Extract the [x, y] coordinate from the center of the cell holding the provided text.  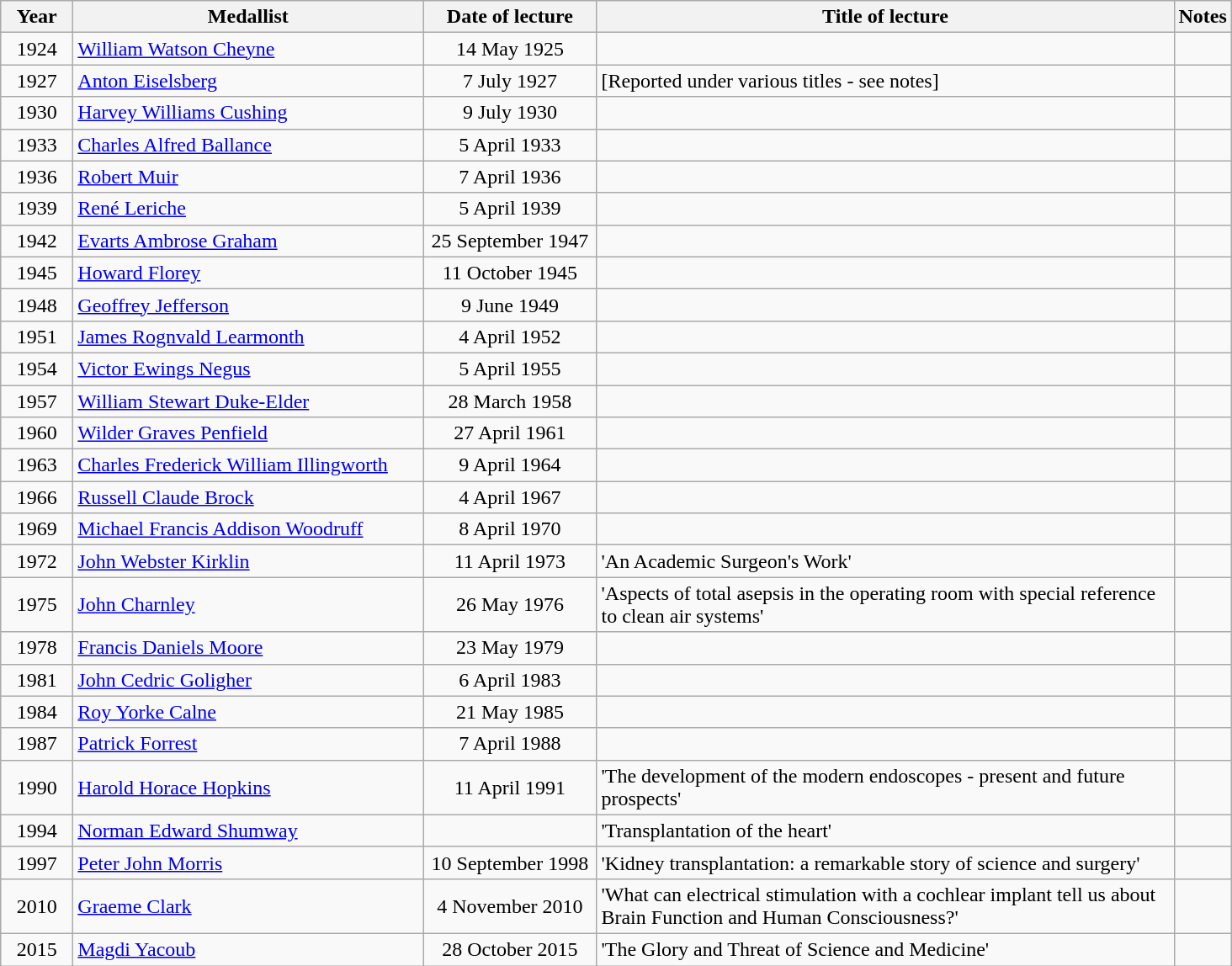
2015 [37, 949]
1936 [37, 177]
Medallist [248, 17]
7 July 1927 [510, 81]
9 June 1949 [510, 305]
11 April 1991 [510, 788]
John Webster Kirklin [248, 561]
5 April 1933 [510, 145]
4 April 1967 [510, 497]
Howard Florey [248, 273]
1933 [37, 145]
11 April 1973 [510, 561]
5 April 1955 [510, 369]
1978 [37, 648]
James Rognvald Learmonth [248, 337]
Francis Daniels Moore [248, 648]
'What can electrical stimulation with a cochlear implant tell us about Brain Function and Human Consciousness?' [885, 905]
William Stewart Duke-Elder [248, 401]
1948 [37, 305]
27 April 1961 [510, 433]
25 September 1947 [510, 241]
Geoffrey Jefferson [248, 305]
1954 [37, 369]
'An Academic Surgeon's Work' [885, 561]
7 April 1936 [510, 177]
Charles Frederick William Illingworth [248, 465]
1990 [37, 788]
Graeme Clark [248, 905]
23 May 1979 [510, 648]
28 March 1958 [510, 401]
[Reported under various titles - see notes] [885, 81]
1975 [37, 604]
2010 [37, 905]
'Transplantation of the heart' [885, 831]
4 April 1952 [510, 337]
Date of lecture [510, 17]
14 May 1925 [510, 49]
Title of lecture [885, 17]
'Aspects of total asepsis in the operating room with special reference to clean air systems' [885, 604]
Wilder Graves Penfield [248, 433]
7 April 1988 [510, 744]
1927 [37, 81]
Russell Claude Brock [248, 497]
1963 [37, 465]
9 April 1964 [510, 465]
'Kidney transplantation: a remarkable story of science and surgery' [885, 862]
Evarts Ambrose Graham [248, 241]
1957 [37, 401]
Norman Edward Shumway [248, 831]
1966 [37, 497]
John Charnley [248, 604]
Magdi Yacoub [248, 949]
1984 [37, 712]
'The Glory and Threat of Science and Medicine' [885, 949]
Anton Eiselsberg [248, 81]
Notes [1203, 17]
6 April 1983 [510, 680]
1981 [37, 680]
1987 [37, 744]
William Watson Cheyne [248, 49]
1960 [37, 433]
10 September 1998 [510, 862]
1969 [37, 529]
1930 [37, 113]
John Cedric Goligher [248, 680]
'The development of the modern endoscopes - present and future prospects' [885, 788]
1994 [37, 831]
Victor Ewings Negus [248, 369]
Year [37, 17]
Charles Alfred Ballance [248, 145]
Michael Francis Addison Woodruff [248, 529]
Robert Muir [248, 177]
26 May 1976 [510, 604]
1945 [37, 273]
9 July 1930 [510, 113]
5 April 1939 [510, 209]
28 October 2015 [510, 949]
1939 [37, 209]
4 November 2010 [510, 905]
11 October 1945 [510, 273]
René Leriche [248, 209]
Roy Yorke Calne [248, 712]
1942 [37, 241]
8 April 1970 [510, 529]
Harold Horace Hopkins [248, 788]
1997 [37, 862]
Patrick Forrest [248, 744]
1972 [37, 561]
1924 [37, 49]
21 May 1985 [510, 712]
Harvey Williams Cushing [248, 113]
1951 [37, 337]
Peter John Morris [248, 862]
